Identify which cell holds the provided text, then report its (X, Y) central coordinate. 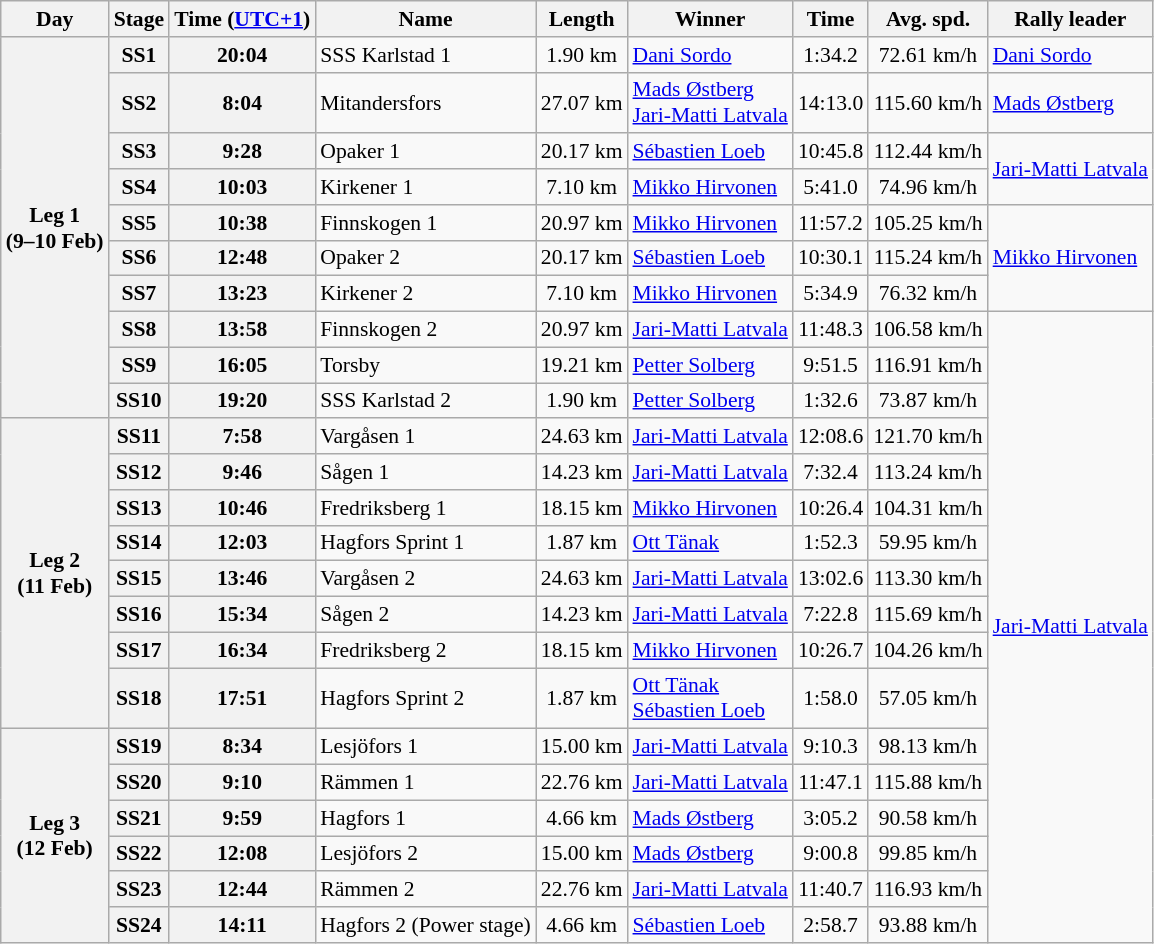
10:46 (242, 508)
9:51.5 (830, 365)
Fredriksberg 1 (426, 508)
11:57.2 (830, 223)
116.93 km/h (928, 890)
12:08 (242, 854)
9:10 (242, 783)
SS16 (139, 615)
SS5 (139, 223)
7:58 (242, 437)
12:48 (242, 258)
27.07 km (582, 102)
115.69 km/h (928, 615)
8:34 (242, 747)
12:44 (242, 890)
SSS Karlstad 1 (426, 55)
Hagfors 2 (Power stage) (426, 925)
SS15 (139, 579)
Hagfors 1 (426, 818)
14:13.0 (830, 102)
57.05 km/h (928, 698)
SS14 (139, 543)
113.30 km/h (928, 579)
115.60 km/h (928, 102)
13:23 (242, 294)
SS22 (139, 854)
8:04 (242, 102)
SS13 (139, 508)
104.26 km/h (928, 650)
SS9 (139, 365)
SS20 (139, 783)
SSS Karlstad 2 (426, 401)
10:03 (242, 187)
12:03 (242, 543)
Hagfors Sprint 2 (426, 698)
Stage (139, 19)
1:52.3 (830, 543)
1:32.6 (830, 401)
Rally leader (1070, 19)
17:51 (242, 698)
5:34.9 (830, 294)
74.96 km/h (928, 187)
Avg. spd. (928, 19)
SS24 (139, 925)
10:45.8 (830, 152)
Leg 1(9–10 Feb) (55, 228)
Time (830, 19)
90.58 km/h (928, 818)
Lesjöfors 1 (426, 747)
Day (55, 19)
11:40.7 (830, 890)
Fredriksberg 2 (426, 650)
99.85 km/h (928, 854)
SS11 (139, 437)
SS19 (139, 747)
Winner (710, 19)
105.25 km/h (928, 223)
121.70 km/h (928, 437)
104.31 km/h (928, 508)
Opaker 1 (426, 152)
Opaker 2 (426, 258)
113.24 km/h (928, 472)
9:46 (242, 472)
98.13 km/h (928, 747)
Torsby (426, 365)
5:41.0 (830, 187)
SS4 (139, 187)
9:28 (242, 152)
14:11 (242, 925)
Finnskogen 1 (426, 223)
9:00.8 (830, 854)
SS1 (139, 55)
115.88 km/h (928, 783)
19.21 km (582, 365)
1:34.2 (830, 55)
SS3 (139, 152)
10:26.4 (830, 508)
Lesjöfors 2 (426, 854)
SS8 (139, 330)
Name (426, 19)
11:48.3 (830, 330)
10:26.7 (830, 650)
11:47.1 (830, 783)
116.91 km/h (928, 365)
13:02.6 (830, 579)
3:05.2 (830, 818)
Sågen 1 (426, 472)
15:34 (242, 615)
Ott Tänak (710, 543)
Leg 3(12 Feb) (55, 836)
72.61 km/h (928, 55)
Rämmen 1 (426, 783)
93.88 km/h (928, 925)
Kirkener 2 (426, 294)
SS6 (139, 258)
59.95 km/h (928, 543)
16:05 (242, 365)
9:59 (242, 818)
12:08.6 (830, 437)
Finnskogen 2 (426, 330)
112.44 km/h (928, 152)
76.32 km/h (928, 294)
13:58 (242, 330)
Mitandersfors (426, 102)
1:58.0 (830, 698)
7:32.4 (830, 472)
SS23 (139, 890)
Rämmen 2 (426, 890)
73.87 km/h (928, 401)
Vargåsen 1 (426, 437)
20:04 (242, 55)
SS7 (139, 294)
Time (UTC+1) (242, 19)
Length (582, 19)
2:58.7 (830, 925)
115.24 km/h (928, 258)
19:20 (242, 401)
Hagfors Sprint 1 (426, 543)
10:38 (242, 223)
SS10 (139, 401)
Mads Østberg Jari-Matti Latvala (710, 102)
106.58 km/h (928, 330)
Ott Tänak Sébastien Loeb (710, 698)
SS21 (139, 818)
Leg 2(11 Feb) (55, 574)
7:22.8 (830, 615)
SS12 (139, 472)
SS18 (139, 698)
10:30.1 (830, 258)
SS17 (139, 650)
Vargåsen 2 (426, 579)
Kirkener 1 (426, 187)
SS2 (139, 102)
16:34 (242, 650)
9:10.3 (830, 747)
13:46 (242, 579)
Sågen 2 (426, 615)
